Provide the (X, Y) coordinate of the cell's center where the given text is located.  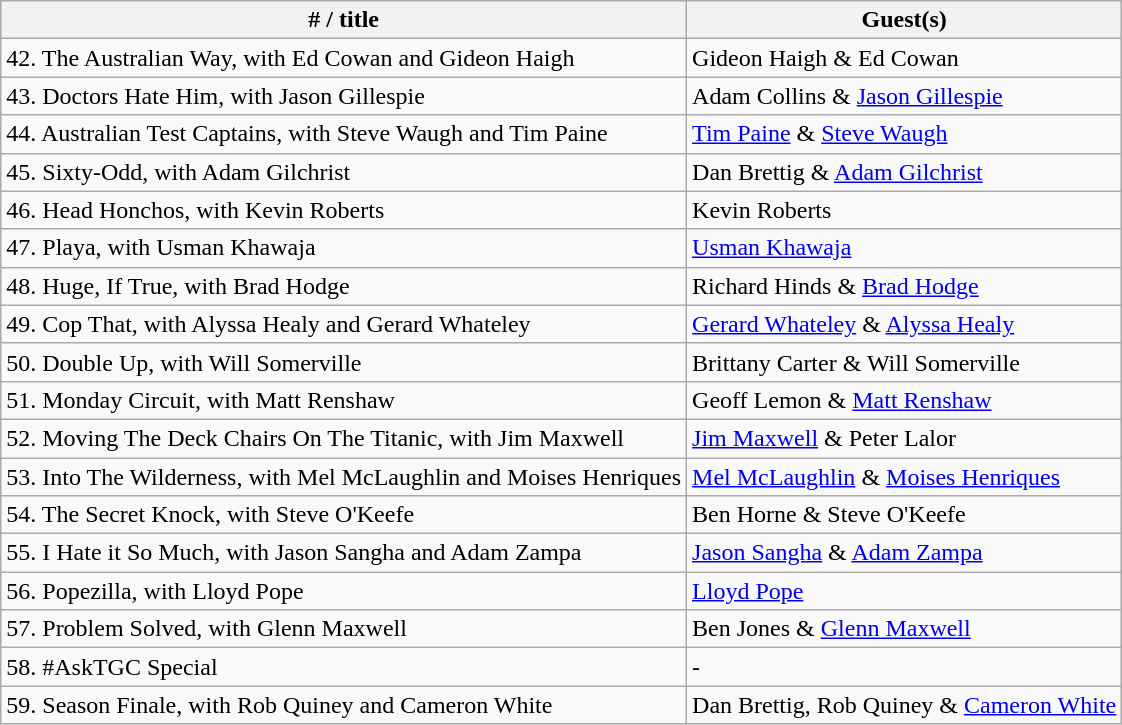
43. Doctors Hate Him, with Jason Gillespie (344, 96)
Dan Brettig, Rob Quiney & Cameron White (904, 705)
51. Monday Circuit, with Matt Renshaw (344, 400)
Adam Collins & Jason Gillespie (904, 96)
Tim Paine & Steve Waugh (904, 134)
Jim Maxwell & Peter Lalor (904, 438)
Mel McLaughlin & Moises Henriques (904, 477)
42. The Australian Way, with Ed Cowan and Gideon Haigh (344, 58)
Gerard Whateley & Alyssa Healy (904, 324)
52. Moving The Deck Chairs On The Titanic, with Jim Maxwell (344, 438)
Brittany Carter & Will Somerville (904, 362)
45. Sixty-Odd, with Adam Gilchrist (344, 172)
Ben Jones & Glenn Maxwell (904, 629)
Gideon Haigh & Ed Cowan (904, 58)
57. Problem Solved, with Glenn Maxwell (344, 629)
- (904, 667)
47. Playa, with Usman Khawaja (344, 248)
Richard Hinds & Brad Hodge (904, 286)
53. Into The Wilderness, with Mel McLaughlin and Moises Henriques (344, 477)
54. The Secret Knock, with Steve O'Keefe (344, 515)
Dan Brettig & Adam Gilchrist (904, 172)
# / title (344, 20)
Geoff Lemon & Matt Renshaw (904, 400)
48. Huge, If True, with Brad Hodge (344, 286)
Kevin Roberts (904, 210)
59. Season Finale, with Rob Quiney and Cameron White (344, 705)
Usman Khawaja (904, 248)
Ben Horne & Steve O'Keefe (904, 515)
44. Australian Test Captains, with Steve Waugh and Tim Paine (344, 134)
Jason Sangha & Adam Zampa (904, 553)
46. Head Honchos, with Kevin Roberts (344, 210)
58. #AskTGC Special (344, 667)
50. Double Up, with Will Somerville (344, 362)
55. I Hate it So Much, with Jason Sangha and Adam Zampa (344, 553)
Lloyd Pope (904, 591)
49. Cop That, with Alyssa Healy and Gerard Whateley (344, 324)
56. Popezilla, with Lloyd Pope (344, 591)
Guest(s) (904, 20)
